Find where the given text appears and provide that cell's center as (X, Y) coordinate. 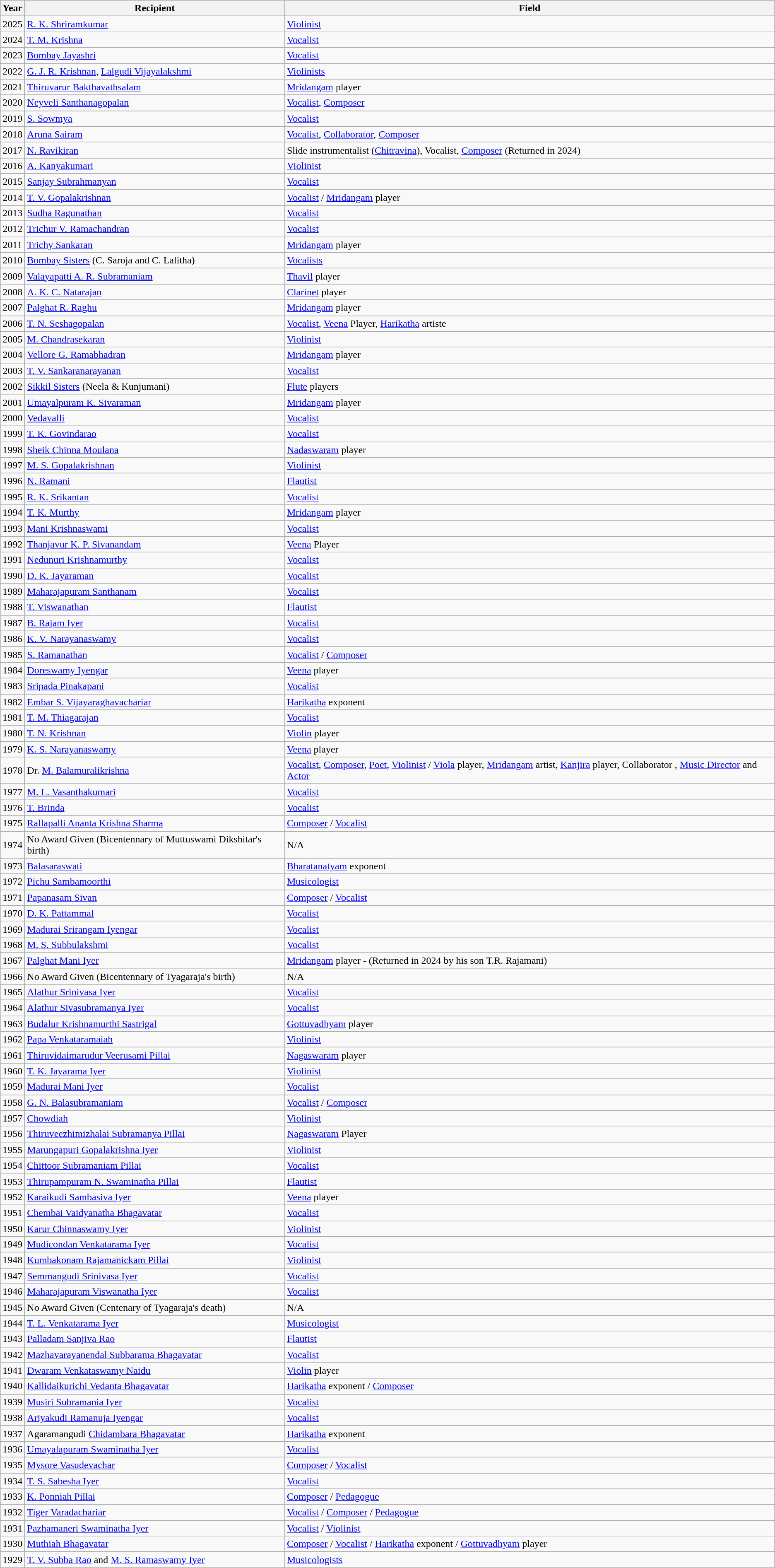
Nadaswaram player (530, 449)
1973 (12, 866)
1965 (12, 992)
T. S. Sabesha Iyer (155, 1481)
Bharatanatyam exponent (530, 866)
1967 (12, 960)
Madurai Srirangam Iyengar (155, 929)
Aruna Sairam (155, 134)
Thavil player (530, 276)
Nagaswaram player (530, 1055)
Bombay Jayashri (155, 55)
1936 (12, 1449)
2012 (12, 229)
Sikkil Sisters (Neela & Kunjumani) (155, 386)
Pazhamaneri Swaminatha Iyer (155, 1528)
1969 (12, 929)
Clarinet player (530, 292)
2011 (12, 245)
2006 (12, 323)
1977 (12, 792)
1961 (12, 1055)
2014 (12, 198)
1953 (12, 1181)
2008 (12, 292)
2025 (12, 24)
1995 (12, 497)
T. V. Gopalakrishnan (155, 198)
1931 (12, 1528)
Budalur Krishnamurthi Sastrigal (155, 1024)
2022 (12, 71)
Vocalist, Composer, Poet, Violinist / Viola player, Mridangam artist, Kanjira player, Collaborator , Music Director and Actor (530, 770)
D. K. Jayaraman (155, 576)
K. Ponniah Pillai (155, 1497)
1954 (12, 1165)
1949 (12, 1245)
K. S. Narayanaswamy (155, 749)
Maharajapuram Santhanam (155, 591)
Thirupampuram N. Swaminatha Pillai (155, 1181)
1975 (12, 823)
1985 (12, 654)
2018 (12, 134)
1935 (12, 1465)
1933 (12, 1497)
Rallapalli Ananta Krishna Sharma (155, 823)
T. N. Krishnan (155, 733)
1968 (12, 945)
Pichu Sambamoorthi (155, 882)
T. M. Krishna (155, 40)
Musicologists (530, 1560)
Chittoor Subramaniam Pillai (155, 1165)
Violinists (530, 71)
Dr. M. Balamuralikrishna (155, 770)
Nagaswaram Player (530, 1134)
Maharajapuram Viswanatha Iyer (155, 1292)
M. S. Subbulakshmi (155, 945)
T. K. Murthy (155, 513)
G. J. R. Krishnan, Lalgudi Vijayalakshmi (155, 71)
Sripada Pinakapani (155, 686)
1992 (12, 544)
1988 (12, 607)
1970 (12, 913)
1971 (12, 897)
2002 (12, 386)
Balasaraswati (155, 866)
1945 (12, 1307)
1976 (12, 808)
Papa Venkataramaiah (155, 1040)
2015 (12, 181)
Chembai Vaidyanatha Bhagavatar (155, 1213)
Kumbakonam Rajamanickam Pillai (155, 1260)
1934 (12, 1481)
B. Rajam Iyer (155, 623)
Karaikudi Sambasiva Iyer (155, 1197)
Vocalist, Veena Player, Harikatha artiste (530, 323)
K. V. Narayanaswamy (155, 639)
Alathur Sivasubramanya Iyer (155, 1008)
No Award Given (Centenary of Tyagaraja's death) (155, 1307)
Umayalapuram Swaminatha Iyer (155, 1449)
1944 (12, 1323)
T. Brinda (155, 808)
1989 (12, 591)
Doreswamy Iyengar (155, 670)
A. K. C. Natarajan (155, 292)
Tiger Varadachariar (155, 1513)
Trichy Sankaran (155, 245)
Flute players (530, 386)
2007 (12, 308)
1955 (12, 1150)
1991 (12, 560)
2017 (12, 150)
M. L. Vasanthakumari (155, 792)
N. Ravikiran (155, 150)
M. S. Gopalakrishnan (155, 466)
T. V. Sankaranarayanan (155, 371)
1999 (12, 434)
1960 (12, 1071)
1952 (12, 1197)
D. K. Pattammal (155, 913)
1947 (12, 1276)
2005 (12, 339)
Sanjay Subrahmanyan (155, 181)
T. K. Govindarao (155, 434)
2020 (12, 103)
1994 (12, 513)
1938 (12, 1418)
Neyveli Santhanagopalan (155, 103)
1996 (12, 481)
T. N. Seshagopalan (155, 323)
R. K. Srikantan (155, 497)
Vedavalli (155, 418)
2004 (12, 355)
1943 (12, 1339)
Harikatha exponent / Composer (530, 1386)
Valayapatti A. R. Subramaniam (155, 276)
Slide instrumentalist (Chitravina), Vocalist, Composer (Returned in 2024) (530, 150)
1986 (12, 639)
Karur Chinnaswamy Iyer (155, 1229)
Dwaram Venkataswamy Naidu (155, 1370)
Vocalist, Composer (530, 103)
1942 (12, 1355)
1972 (12, 882)
1982 (12, 702)
1929 (12, 1560)
Field (530, 8)
1941 (12, 1370)
Muthiah Bhagavatar (155, 1544)
T. V. Subba Rao and M. S. Ramaswamy Iyer (155, 1560)
2000 (12, 418)
1990 (12, 576)
Thanjavur K. P. Sivanandam (155, 544)
Thiruvidaimarudur Veerusami Pillai (155, 1055)
1957 (12, 1118)
1984 (12, 670)
Vocalist / Mridangam player (530, 198)
T. Viswanathan (155, 607)
1983 (12, 686)
Papanasam Sivan (155, 897)
1966 (12, 976)
2009 (12, 276)
No Award Given (Bicentennary of Tyagaraja's birth) (155, 976)
1987 (12, 623)
1974 (12, 845)
Vellore G. Ramabhadran (155, 355)
Sudha Ragunathan (155, 213)
2021 (12, 87)
T. M. Thiagarajan (155, 718)
Thiruvarur Bakthavathsalam (155, 87)
Marungapuri Gopalakrishna Iyer (155, 1150)
Mudicondan Venkatarama Iyer (155, 1245)
Mani Krishnaswami (155, 528)
1993 (12, 528)
S. Sowmya (155, 118)
Vocalist / Composer / Pedagogue (530, 1513)
Trichur V. Ramachandran (155, 229)
1981 (12, 718)
1930 (12, 1544)
N. Ramani (155, 481)
2003 (12, 371)
Vocalist, Collaborator, Composer (530, 134)
1964 (12, 1008)
2019 (12, 118)
Palghat R. Raghu (155, 308)
Thiruveezhimizhalai Subramanya Pillai (155, 1134)
1998 (12, 449)
Chowdiah (155, 1118)
1951 (12, 1213)
1959 (12, 1087)
Alathur Srinivasa Iyer (155, 992)
1963 (12, 1024)
2010 (12, 261)
1939 (12, 1402)
Mazhavarayanendal Subbarama Bhagavatar (155, 1355)
Recipient (155, 8)
1980 (12, 733)
Palladam Sanjiva Rao (155, 1339)
Palghat Mani Iyer (155, 960)
1962 (12, 1040)
Composer / Pedagogue (530, 1497)
Bombay Sisters (C. Saroja and C. Lalitha) (155, 261)
1956 (12, 1134)
Ariyakudi Ramanuja Iyengar (155, 1418)
1978 (12, 770)
2016 (12, 166)
2001 (12, 402)
1950 (12, 1229)
1940 (12, 1386)
A. Kanyakumari (155, 166)
Veena Player (530, 544)
R. K. Shriramkumar (155, 24)
2013 (12, 213)
M. Chandrasekaran (155, 339)
Mysore Vasudevachar (155, 1465)
Kallidaikurichi Vedanta Bhagavatar (155, 1386)
Mridangam player - (Returned in 2024 by his son T.R. Rajamani) (530, 960)
1937 (12, 1433)
Agaramangudi Chidambara Bhagavatar (155, 1433)
No Award Given (Bicentennary of Muttuswami Dikshitar's birth) (155, 845)
T. K. Jayarama Iyer (155, 1071)
Madurai Mani Iyer (155, 1087)
2023 (12, 55)
1948 (12, 1260)
1997 (12, 466)
Composer / Vocalist / Harikatha exponent / Gottuvadhyam player (530, 1544)
Sheik Chinna Moulana (155, 449)
Vocalist / Violinist (530, 1528)
Gottuvadhyam player (530, 1024)
1946 (12, 1292)
Year (12, 8)
Umayalpuram K. Sivaraman (155, 402)
Vocalists (530, 261)
S. Ramanathan (155, 654)
Nedunuri Krishnamurthy (155, 560)
1932 (12, 1513)
2024 (12, 40)
Musiri Subramania Iyer (155, 1402)
Embar S. Vijayaraghavachariar (155, 702)
Semmangudi Srinivasa Iyer (155, 1276)
1958 (12, 1102)
1979 (12, 749)
T. L. Venkatarama Iyer (155, 1323)
G. N. Balasubramaniam (155, 1102)
